Scan for the cell matching the given text and deliver its (X, Y) coordinate at center. 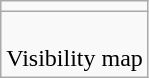
Visibility map (75, 44)
